Return the [X, Y] coordinate for the center point of the cell that contains the specified text.  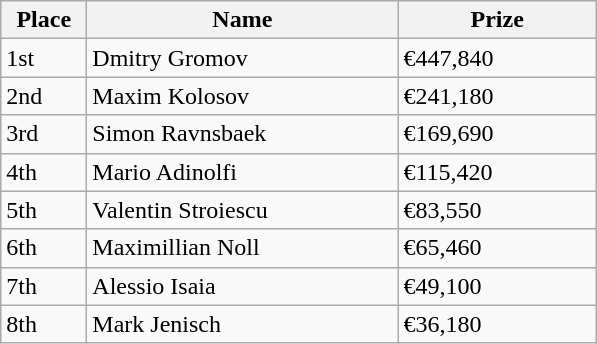
6th [44, 248]
2nd [44, 96]
€447,840 [498, 58]
Maxim Kolosov [242, 96]
€36,180 [498, 324]
Name [242, 20]
€49,100 [498, 286]
€115,420 [498, 172]
€83,550 [498, 210]
8th [44, 324]
Mario Adinolfi [242, 172]
Place [44, 20]
5th [44, 210]
€241,180 [498, 96]
3rd [44, 134]
Mark Jenisch [242, 324]
Simon Ravnsbaek [242, 134]
Maximillian Noll [242, 248]
€169,690 [498, 134]
1st [44, 58]
Dmitry Gromov [242, 58]
4th [44, 172]
Alessio Isaia [242, 286]
Valentin Stroiescu [242, 210]
7th [44, 286]
€65,460 [498, 248]
Prize [498, 20]
